Scan for the cell matching the given text and deliver its (X, Y) coordinate at center. 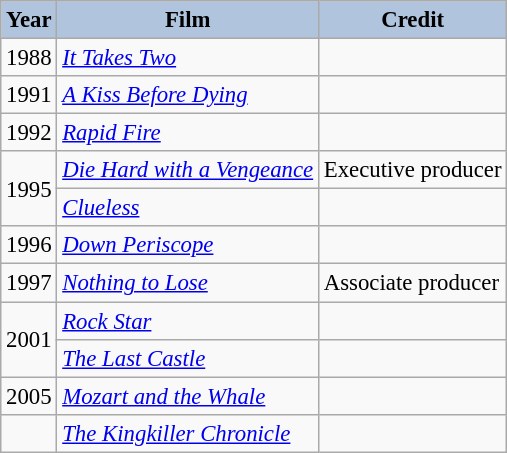
2001 (29, 340)
Rock Star (188, 321)
Nothing to Lose (188, 283)
Executive producer (412, 170)
Rapid Fire (188, 133)
1992 (29, 133)
Year (29, 20)
Mozart and the Whale (188, 396)
1988 (29, 58)
Film (188, 20)
The Kingkiller Chronicle (188, 433)
1997 (29, 283)
1991 (29, 95)
It Takes Two (188, 58)
A Kiss Before Dying (188, 95)
Die Hard with a Vengeance (188, 170)
Associate producer (412, 283)
Credit (412, 20)
1995 (29, 188)
2005 (29, 396)
1996 (29, 245)
Down Periscope (188, 245)
Clueless (188, 208)
The Last Castle (188, 358)
